Provide the (X, Y) coordinate of the cell's center where the given text is located.  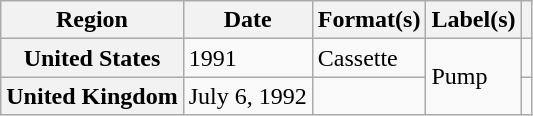
Cassette (369, 58)
July 6, 1992 (248, 96)
1991 (248, 58)
United States (92, 58)
United Kingdom (92, 96)
Date (248, 20)
Region (92, 20)
Format(s) (369, 20)
Pump (474, 77)
Label(s) (474, 20)
